Identify which cell holds the provided text, then report its (X, Y) central coordinate. 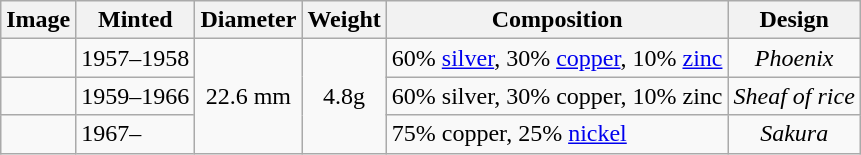
1959–1966 (136, 96)
Diameter (248, 20)
1967– (136, 134)
4.8g (344, 96)
Sakura (794, 134)
22.6 mm (248, 96)
Composition (557, 20)
Minted (136, 20)
Sheaf of rice (794, 96)
Phoenix (794, 58)
75% copper, 25% nickel (557, 134)
Image (38, 20)
Weight (344, 20)
Design (794, 20)
1957–1958 (136, 58)
